Determine the [X, Y] coordinate at the center of the cell enclosing the given text.  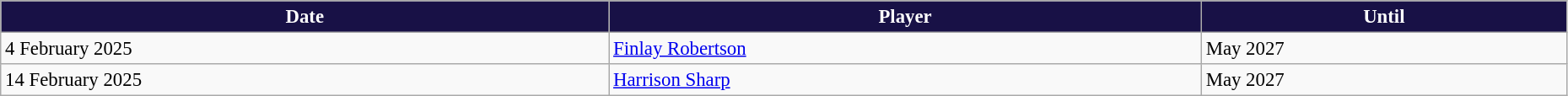
Date [305, 17]
Harrison Sharp [906, 80]
Player [906, 17]
Until [1383, 17]
14 February 2025 [305, 80]
4 February 2025 [305, 49]
Finlay Robertson [906, 49]
